Return (X, Y) of the center of cell containing provided text 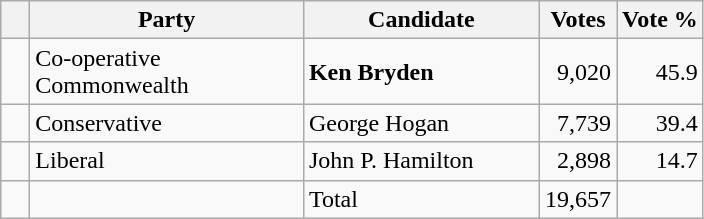
Vote % (660, 20)
9,020 (578, 72)
Votes (578, 20)
45.9 (660, 72)
Total (421, 199)
George Hogan (421, 123)
2,898 (578, 161)
19,657 (578, 199)
14.7 (660, 161)
Candidate (421, 20)
39.4 (660, 123)
Co-operative Commonwealth (167, 72)
Party (167, 20)
7,739 (578, 123)
Ken Bryden (421, 72)
Conservative (167, 123)
Liberal (167, 161)
John P. Hamilton (421, 161)
